Scan for the cell matching the given text and deliver its (x, y) coordinate at center. 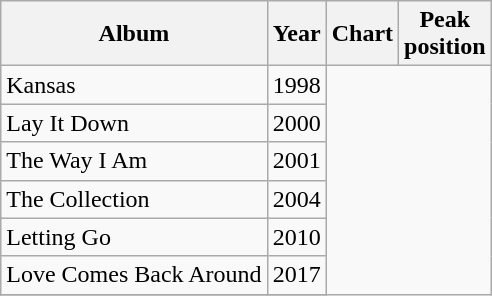
Kansas (134, 85)
2001 (296, 161)
2000 (296, 123)
Peakposition (445, 34)
Chart (362, 34)
2004 (296, 199)
2017 (296, 275)
2010 (296, 237)
Love Comes Back Around (134, 275)
Album (134, 34)
Lay It Down (134, 123)
The Way I Am (134, 161)
1998 (296, 85)
Year (296, 34)
Letting Go (134, 237)
The Collection (134, 199)
